For the text-containing cell, return its midpoint in (X, Y) coordinate format. 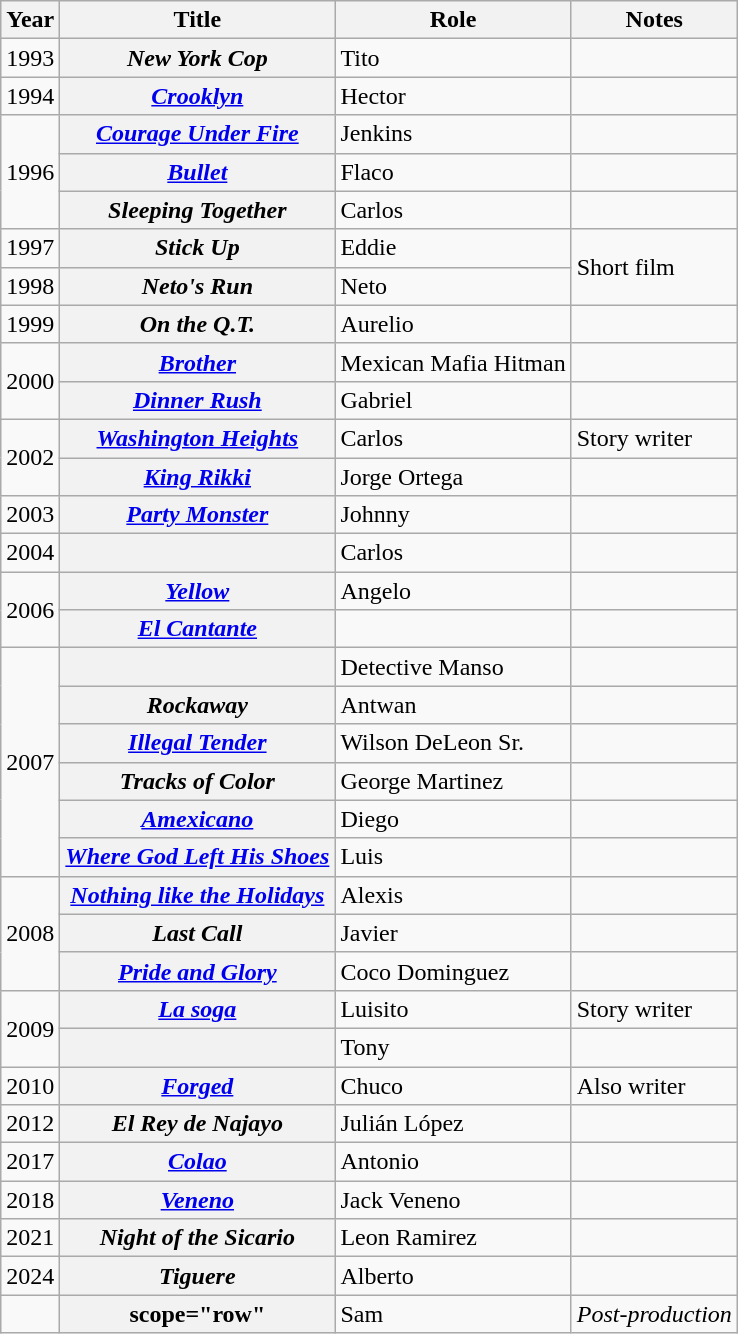
Eddie (453, 248)
George Martinez (453, 781)
Forged (198, 1085)
Crooklyn (198, 96)
Sleeping Together (198, 210)
Jack Veneno (453, 1200)
Neto's Run (198, 286)
1996 (30, 172)
Neto (453, 286)
Short film (654, 267)
2018 (30, 1200)
Johnny (453, 515)
Night of the Sicario (198, 1238)
Leon Ramirez (453, 1238)
Yellow (198, 591)
Alexis (453, 895)
Diego (453, 819)
Nothing like the Holidays (198, 895)
2002 (30, 457)
Colao (198, 1162)
King Rikki (198, 477)
2024 (30, 1276)
Aurelio (453, 324)
1998 (30, 286)
Year (30, 20)
Javier (453, 933)
On the Q.T. (198, 324)
2003 (30, 515)
Rockaway (198, 705)
2009 (30, 1028)
Bullet (198, 172)
2000 (30, 381)
Angelo (453, 591)
Veneno (198, 1200)
2010 (30, 1085)
1993 (30, 58)
2004 (30, 553)
Party Monster (198, 515)
Coco Dominguez (453, 971)
1999 (30, 324)
2006 (30, 610)
Illegal Tender (198, 743)
Mexican Mafia Hitman (453, 362)
Alberto (453, 1276)
Jorge Ortega (453, 477)
2012 (30, 1124)
Stick Up (198, 248)
Where God Left His Shoes (198, 857)
Wilson DeLeon Sr. (453, 743)
Washington Heights (198, 438)
2017 (30, 1162)
Hector (453, 96)
Notes (654, 20)
Amexicano (198, 819)
Dinner Rush (198, 400)
Chuco (453, 1085)
1997 (30, 248)
Title (198, 20)
Also writer (654, 1085)
Role (453, 20)
Luisito (453, 1009)
Tito (453, 58)
Julián López (453, 1124)
2007 (30, 762)
scope="row" (198, 1314)
El Rey de Najayo (198, 1124)
Antwan (453, 705)
Tiguere (198, 1276)
Pride and Glory (198, 971)
Jenkins (453, 134)
La soga (198, 1009)
Gabriel (453, 400)
Detective Manso (453, 667)
Antonio (453, 1162)
New York Cop (198, 58)
Flaco (453, 172)
Courage Under Fire (198, 134)
2008 (30, 933)
Post-production (654, 1314)
Tony (453, 1047)
Luis (453, 857)
El Cantante (198, 629)
Brother (198, 362)
2021 (30, 1238)
Last Call (198, 933)
Tracks of Color (198, 781)
Sam (453, 1314)
1994 (30, 96)
